Scan for the cell matching the given text and deliver its [x, y] coordinate at center. 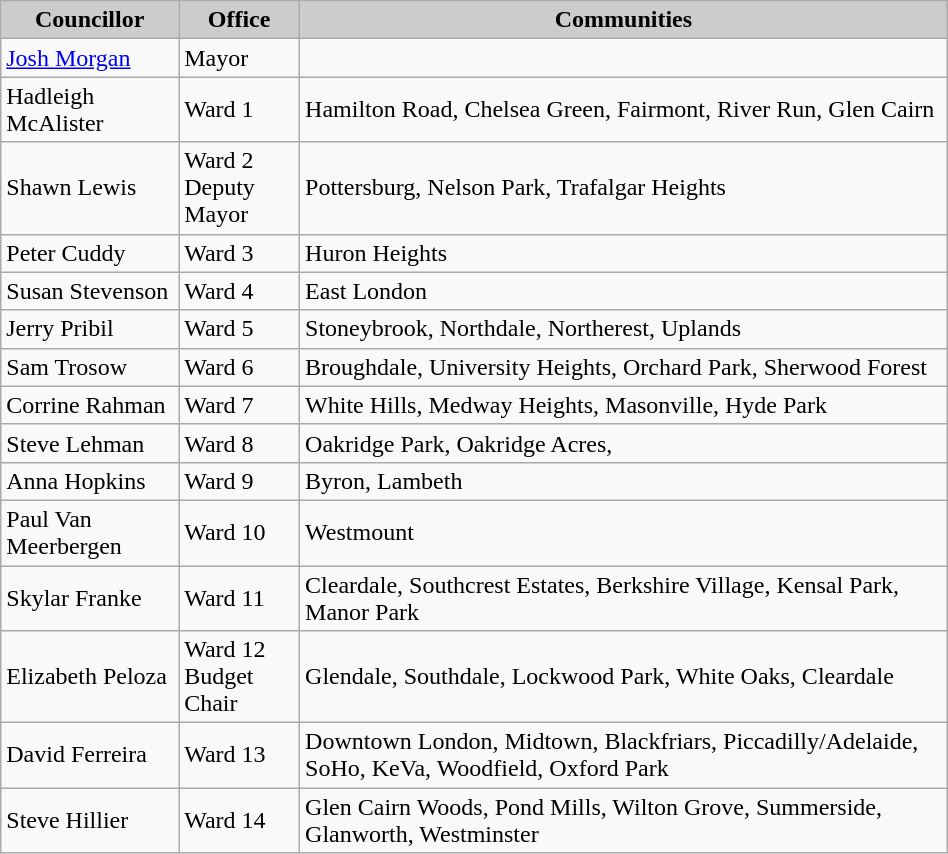
Sam Trosow [90, 367]
Shawn Lewis [90, 188]
Paul Van Meerbergen [90, 532]
Steve Hillier [90, 820]
Cleardale, Southcrest Estates, Berkshire Village, Kensal Park, Manor Park [624, 598]
Corrine Rahman [90, 405]
Ward 6 [240, 367]
Westmount [624, 532]
Ward 12Budget Chair [240, 677]
Elizabeth Peloza [90, 677]
Ward 14 [240, 820]
Ward 7 [240, 405]
East London [624, 291]
Communities [624, 20]
Ward 1 [240, 110]
Ward 8 [240, 443]
Byron, Lambeth [624, 481]
Josh Morgan [90, 58]
David Ferreira [90, 756]
Stoneybrook, Northdale, Northerest, Uplands [624, 329]
Susan Stevenson [90, 291]
Ward 2Deputy Mayor [240, 188]
Glendale, Southdale, Lockwood Park, White Oaks, Cleardale [624, 677]
Pottersburg, Nelson Park, Trafalgar Heights [624, 188]
Ward 3 [240, 253]
Hamilton Road, Chelsea Green, Fairmont, River Run, Glen Cairn [624, 110]
Ward 13 [240, 756]
White Hills, Medway Heights, Masonville, Hyde Park [624, 405]
Peter Cuddy [90, 253]
Ward 4 [240, 291]
Ward 5 [240, 329]
Steve Lehman [90, 443]
Downtown London, Midtown, Blackfriars, Piccadilly/Adelaide, SoHo, KeVa, Woodfield, Oxford Park [624, 756]
Councillor [90, 20]
Ward 11 [240, 598]
Huron Heights [624, 253]
Glen Cairn Woods, Pond Mills, Wilton Grove, Summerside, Glanworth, Westminster [624, 820]
Oakridge Park, Oakridge Acres, [624, 443]
Hadleigh McAlister [90, 110]
Office [240, 20]
Ward 10 [240, 532]
Jerry Pribil [90, 329]
Skylar Franke [90, 598]
Mayor [240, 58]
Broughdale, University Heights, Orchard Park, Sherwood Forest [624, 367]
Anna Hopkins [90, 481]
Ward 9 [240, 481]
